Scan for the cell matching the given text and deliver its (X, Y) coordinate at center. 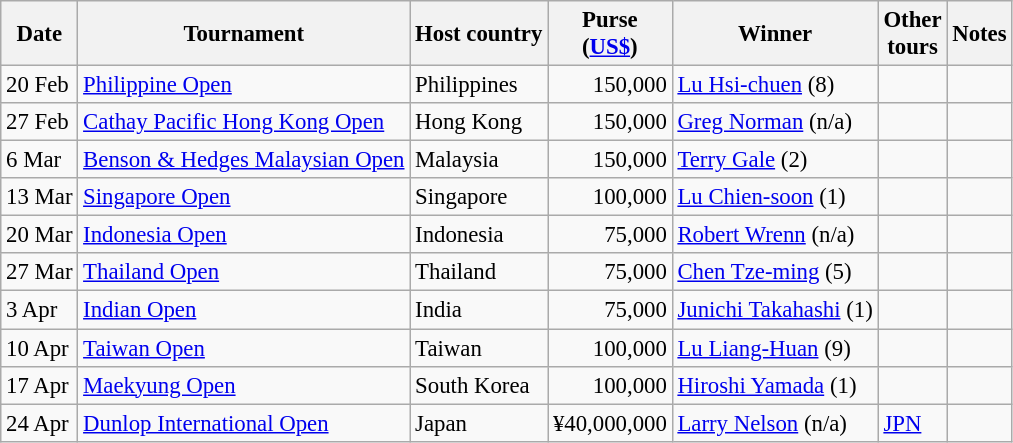
Japan (479, 423)
24 Apr (40, 423)
Purse(US$) (610, 34)
20 Mar (40, 235)
Thailand Open (244, 273)
Hiroshi Yamada (1) (775, 385)
Indonesia Open (244, 235)
India (479, 310)
10 Apr (40, 348)
Notes (980, 34)
Lu Hsi-chuen (8) (775, 85)
27 Mar (40, 273)
Othertours (912, 34)
South Korea (479, 385)
Hong Kong (479, 122)
Dunlop International Open (244, 423)
Lu Chien-soon (1) (775, 197)
Terry Gale (2) (775, 160)
Winner (775, 34)
Date (40, 34)
Junichi Takahashi (1) (775, 310)
JPN (912, 423)
Indonesia (479, 235)
20 Feb (40, 85)
Cathay Pacific Hong Kong Open (244, 122)
¥40,000,000 (610, 423)
Taiwan Open (244, 348)
Philippine Open (244, 85)
3 Apr (40, 310)
Philippines (479, 85)
Indian Open (244, 310)
Tournament (244, 34)
6 Mar (40, 160)
Host country (479, 34)
Malaysia (479, 160)
Taiwan (479, 348)
17 Apr (40, 385)
Larry Nelson (n/a) (775, 423)
Robert Wrenn (n/a) (775, 235)
27 Feb (40, 122)
13 Mar (40, 197)
Greg Norman (n/a) (775, 122)
Maekyung Open (244, 385)
Singapore Open (244, 197)
Singapore (479, 197)
Thailand (479, 273)
Lu Liang-Huan (9) (775, 348)
Benson & Hedges Malaysian Open (244, 160)
Chen Tze-ming (5) (775, 273)
